Find where the given text appears and provide that cell's center as (x, y) coordinate. 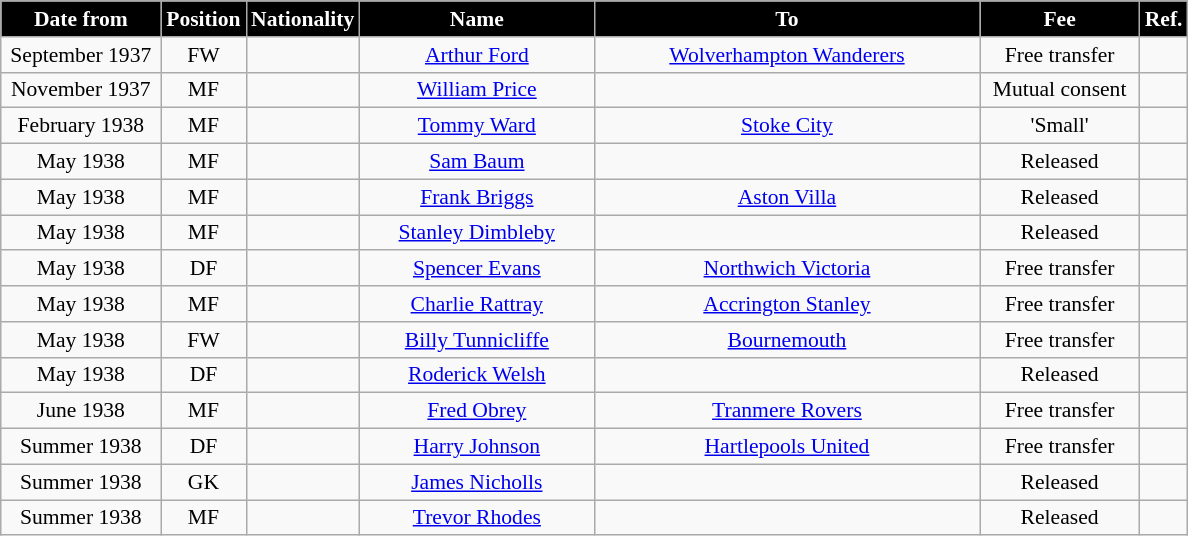
Mutual consent (1060, 90)
Northwich Victoria (786, 269)
June 1938 (81, 411)
James Nicholls (476, 482)
To (786, 19)
Arthur Ford (476, 55)
Fee (1060, 19)
Stoke City (786, 126)
Billy Tunnicliffe (476, 340)
'Small' (1060, 126)
Stanley Dimbleby (476, 233)
September 1937 (81, 55)
Nationality (302, 19)
Roderick Welsh (476, 375)
Bournemouth (786, 340)
Frank Briggs (476, 197)
November 1937 (81, 90)
Tommy Ward (476, 126)
Charlie Rattray (476, 304)
Ref. (1164, 19)
Accrington Stanley (786, 304)
Date from (81, 19)
Spencer Evans (476, 269)
Wolverhampton Wanderers (786, 55)
Aston Villa (786, 197)
William Price (476, 90)
Position (204, 19)
February 1938 (81, 126)
Fred Obrey (476, 411)
GK (204, 482)
Tranmere Rovers (786, 411)
Trevor Rhodes (476, 518)
Sam Baum (476, 162)
Harry Johnson (476, 447)
Name (476, 19)
Hartlepools United (786, 447)
